Provide the (X, Y) coordinate of the cell's center where the given text is located.  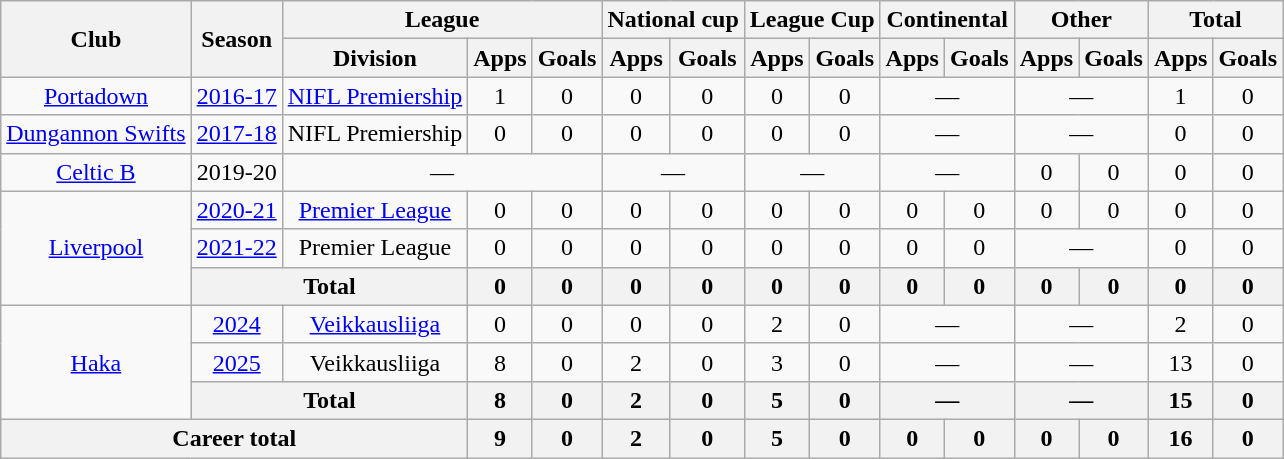
2024 (236, 324)
National cup (673, 20)
League (442, 20)
Division (374, 58)
Continental (947, 20)
2020-21 (236, 210)
16 (1180, 438)
13 (1180, 362)
Portadown (96, 96)
15 (1180, 400)
Career total (234, 438)
2019-20 (236, 172)
League Cup (812, 20)
Other (1081, 20)
Liverpool (96, 248)
2016-17 (236, 96)
Club (96, 39)
Haka (96, 362)
Dungannon Swifts (96, 134)
3 (776, 362)
Celtic B (96, 172)
Season (236, 39)
9 (500, 438)
2025 (236, 362)
2021-22 (236, 248)
2017-18 (236, 134)
